Output the (x, y) coordinate of the center of the cell containing the given text.  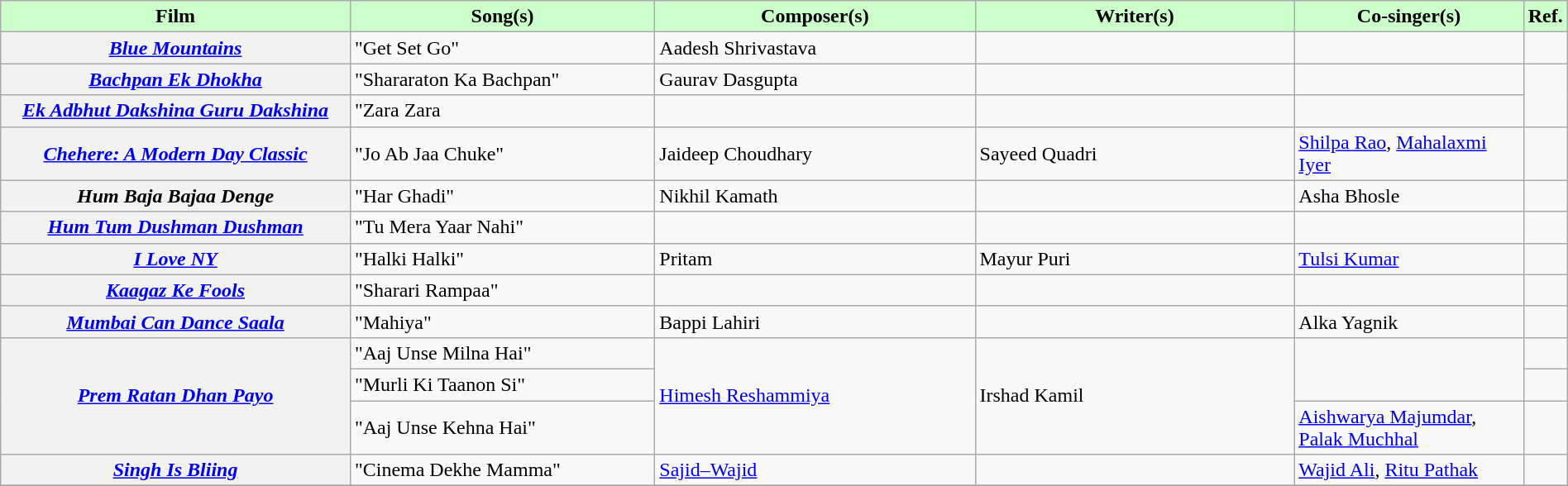
Writer(s) (1135, 17)
Jaideep Choudhary (815, 154)
Singh Is Bliing (175, 470)
I Love NY (175, 259)
"Murli Ki Taanon Si" (502, 384)
Pritam (815, 259)
Nikhil Kamath (815, 196)
Bappi Lahiri (815, 322)
Aadesh Shrivastava (815, 48)
"Jo Ab Jaa Chuke" (502, 154)
Composer(s) (815, 17)
Hum Baja Bajaa Denge (175, 196)
"Get Set Go" (502, 48)
"Halki Halki" (502, 259)
"Zara Zara (502, 111)
Prem Ratan Dhan Payo (175, 395)
Himesh Reshammiya (815, 395)
Ref. (1545, 17)
"Aaj Unse Milna Hai" (502, 353)
"Mahiya" (502, 322)
Ek Adbhut Dakshina Guru Dakshina (175, 111)
Hum Tum Dushman Dushman (175, 227)
Tulsi Kumar (1409, 259)
"Sharari Rampaa" (502, 290)
Co-singer(s) (1409, 17)
"Aaj Unse Kehna Hai" (502, 426)
"Shararaton Ka Bachpan" (502, 79)
Mayur Puri (1135, 259)
Asha Bhosle (1409, 196)
"Tu Mera Yaar Nahi" (502, 227)
"Cinema Dekhe Mamma" (502, 470)
Mumbai Can Dance Saala (175, 322)
Irshad Kamil (1135, 395)
Kaagaz Ke Fools (175, 290)
Sayeed Quadri (1135, 154)
Sajid–Wajid (815, 470)
"Har Ghadi" (502, 196)
Chehere: A Modern Day Classic (175, 154)
Film (175, 17)
Gaurav Dasgupta (815, 79)
Shilpa Rao, Mahalaxmi Iyer (1409, 154)
Song(s) (502, 17)
Alka Yagnik (1409, 322)
Aishwarya Majumdar, Palak Muchhal (1409, 426)
Blue Mountains (175, 48)
Bachpan Ek Dhokha (175, 79)
Wajid Ali, Ritu Pathak (1409, 470)
